Pinpoint the cell where the given text exists, returning its (x, y) midpoint coordinate. 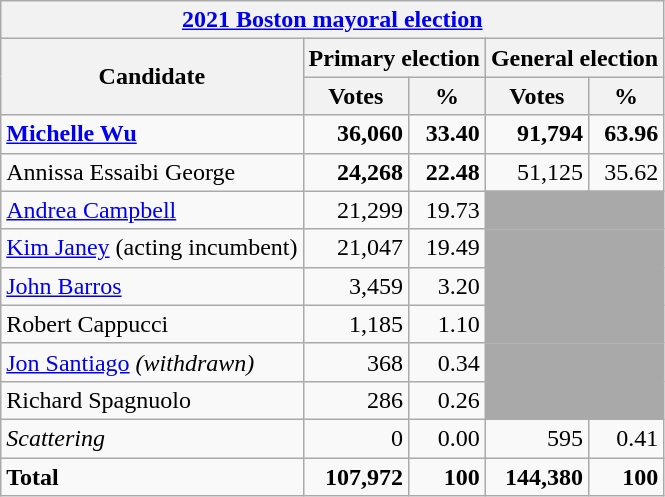
0 (356, 438)
1,185 (356, 324)
0.00 (446, 438)
3,459 (356, 286)
John Barros (152, 286)
19.49 (446, 248)
Michelle Wu (152, 134)
35.62 (626, 172)
1.10 (446, 324)
Primary election (394, 58)
Candidate (152, 77)
Jon Santiago (withdrawn) (152, 362)
24,268 (356, 172)
Richard Spagnuolo (152, 400)
286 (356, 400)
22.48 (446, 172)
91,794 (536, 134)
107,972 (356, 477)
36,060 (356, 134)
Total (152, 477)
51,125 (536, 172)
0.34 (446, 362)
Kim Janey (acting incumbent) (152, 248)
3.20 (446, 286)
0.26 (446, 400)
Annissa Essaibi George (152, 172)
368 (356, 362)
Andrea Campbell (152, 210)
2021 Boston mayoral election (332, 20)
21,299 (356, 210)
144,380 (536, 477)
0.41 (626, 438)
Robert Cappucci (152, 324)
General election (574, 58)
595 (536, 438)
63.96 (626, 134)
Scattering (152, 438)
19.73 (446, 210)
21,047 (356, 248)
33.40 (446, 134)
